Identify which cell holds the provided text, then report its (x, y) central coordinate. 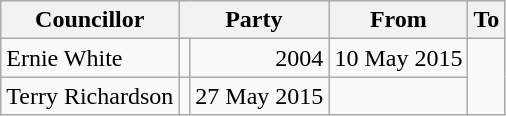
To (486, 20)
2004 (260, 58)
10 May 2015 (398, 58)
Terry Richardson (90, 96)
Ernie White (90, 58)
Party (254, 20)
27 May 2015 (260, 96)
From (398, 20)
Councillor (90, 20)
